Identify which cell holds the provided text, then report its (x, y) central coordinate. 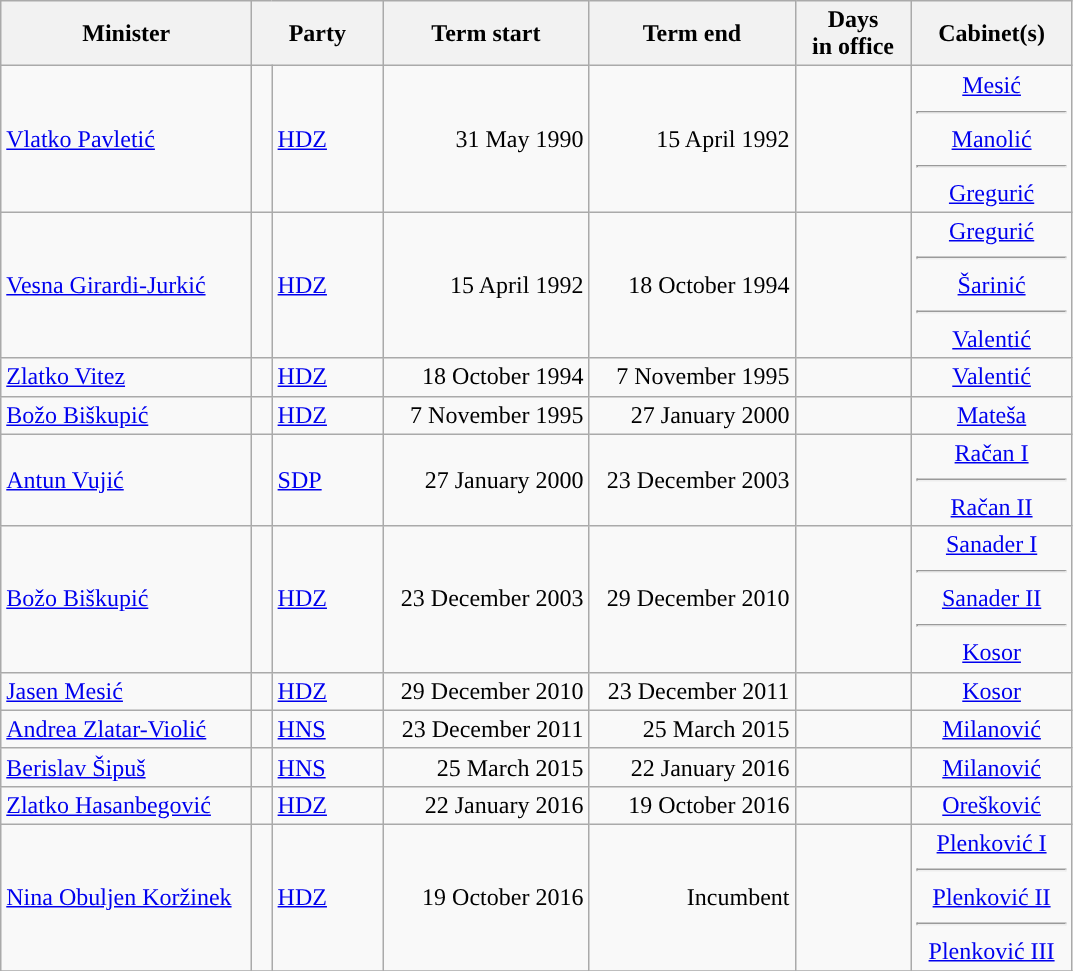
Zlatko Vitez (126, 377)
Valentić (992, 377)
MesićManolićGregurić (992, 139)
Party (318, 34)
Vesna Girardi-Jurkić (126, 285)
Orešković (992, 805)
Term start (486, 34)
Vlatko Pavletić (126, 139)
Kosor (992, 691)
Zlatko Hasanbegović (126, 805)
Jasen Mesić (126, 691)
Andrea Zlatar-Violić (126, 729)
Cabinet(s) (992, 34)
Term end (692, 34)
GregurićŠarinićValentić (992, 285)
Nina Obuljen Koržinek (126, 897)
Mateša (992, 415)
Incumbent (692, 897)
Sanader ISanader IIKosor (992, 599)
Berislav Šipuš (126, 767)
SDP (328, 480)
Days in office (853, 34)
Račan IRačan II (992, 480)
Antun Vujić (126, 480)
Plenković IPlenković IIPlenković III (992, 897)
31 May 1990 (486, 139)
Minister (126, 34)
